Detect which cell encompasses the target text, then output its [x, y] center coordinate. 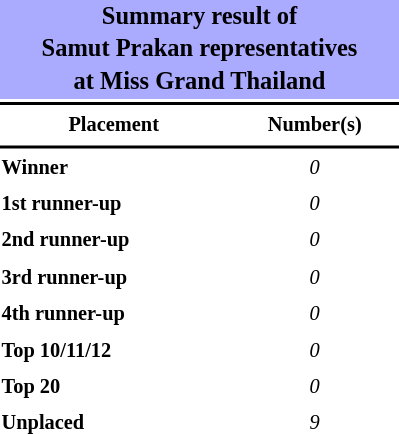
4th runner-up [114, 314]
Placement [114, 125]
2nd runner-up [114, 241]
Summary result ofSamut Prakan representativesat Miss Grand Thailand [200, 50]
Top 10/11/12 [114, 351]
Winner [114, 168]
Top 20 [114, 387]
3rd runner-up [114, 278]
1st runner-up [114, 204]
Number(s) [314, 125]
